Extract the [x, y] coordinate from the center of the cell holding the provided text.  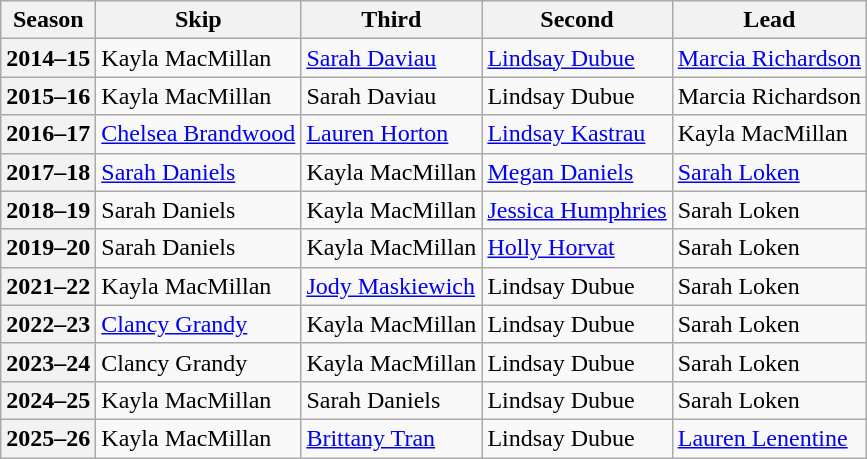
2023–24 [48, 362]
Megan Daniels [577, 172]
Brittany Tran [392, 438]
Jessica Humphries [577, 210]
Jody Maskiewich [392, 286]
2017–18 [48, 172]
2021–22 [48, 286]
Lauren Horton [392, 134]
Lauren Lenentine [769, 438]
Chelsea Brandwood [198, 134]
2015–16 [48, 96]
2024–25 [48, 400]
2016–17 [48, 134]
2019–20 [48, 248]
2014–15 [48, 58]
2018–19 [48, 210]
Third [392, 20]
2022–23 [48, 324]
Lindsay Kastrau [577, 134]
Skip [198, 20]
Lead [769, 20]
2025–26 [48, 438]
Season [48, 20]
Second [577, 20]
Holly Horvat [577, 248]
